For the text-containing cell, return its midpoint in (x, y) coordinate format. 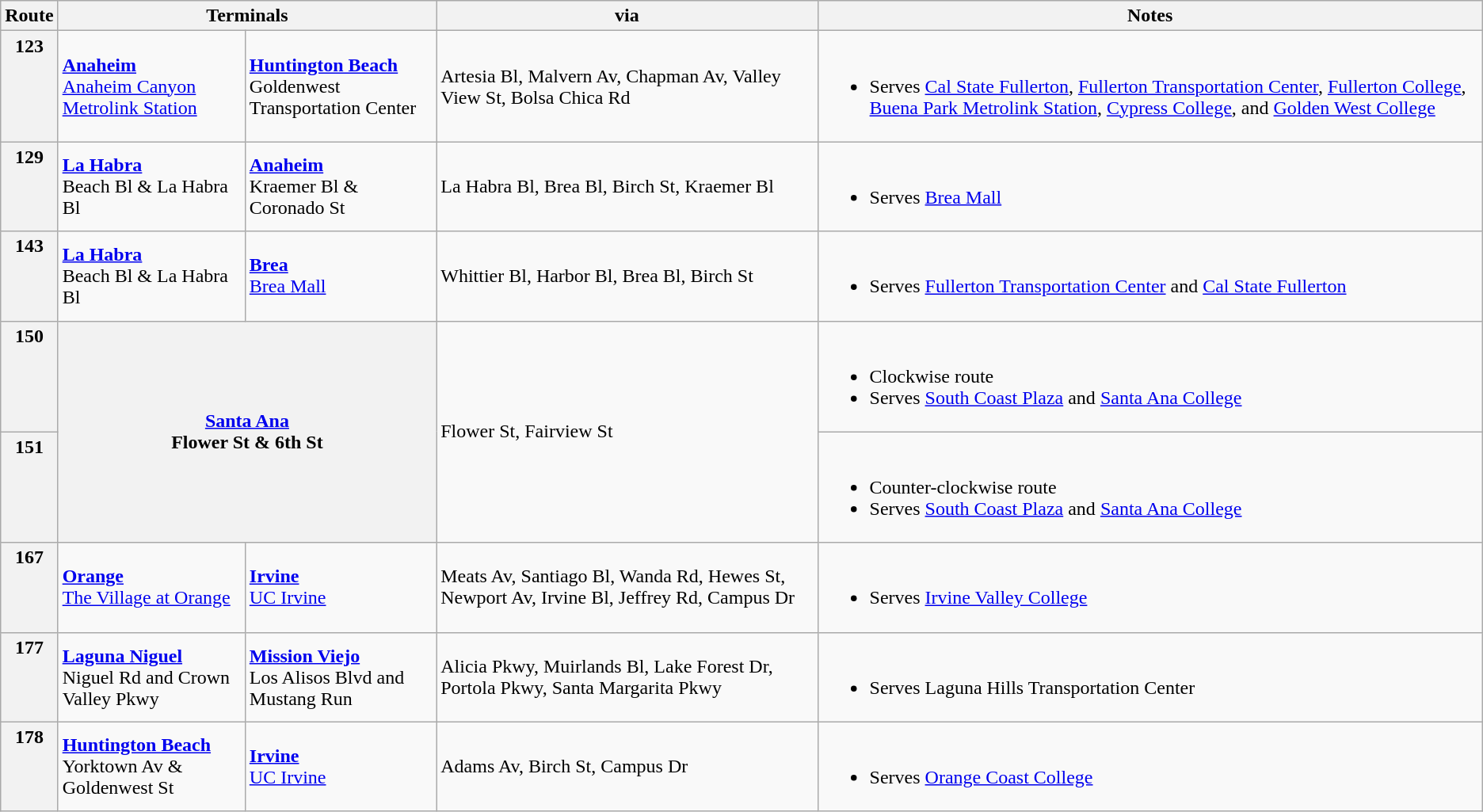
Meats Av, Santiago Bl, Wanda Rd, Hewes St, Newport Av, Irvine Bl, Jeffrey Rd, Campus Dr (627, 588)
178 (29, 767)
BreaBrea Mall (341, 276)
Serves Fullerton Transportation Center and Cal State Fullerton (1150, 276)
Flower St, Fairview St (627, 432)
Clockwise routeServes South Coast Plaza and Santa Ana College (1150, 376)
Adams Av, Birch St, Campus Dr (627, 767)
La Habra Bl, Brea Bl, Birch St, Kraemer Bl (627, 187)
via (627, 16)
Artesia Bl, Malvern Av, Chapman Av, Valley View St, Bolsa Chica Rd (627, 86)
Laguna NiguelNiguel Rd and Crown Valley Pkwy (151, 677)
Serves Brea Mall (1150, 187)
Santa AnaFlower St & 6th St (247, 432)
151 (29, 487)
AnaheimKraemer Bl & Coronado St (341, 187)
OrangeThe Village at Orange (151, 588)
AnaheimAnaheim Canyon Metrolink Station (151, 86)
Serves Laguna Hills Transportation Center (1150, 677)
Counter-clockwise routeServes South Coast Plaza and Santa Ana College (1150, 487)
129 (29, 187)
Serves Irvine Valley College (1150, 588)
Notes (1150, 16)
Huntington BeachYorktown Av & Goldenwest St (151, 767)
167 (29, 588)
Alicia Pkwy, Muirlands Bl, Lake Forest Dr, Portola Pkwy, Santa Margarita Pkwy (627, 677)
123 (29, 86)
177 (29, 677)
143 (29, 276)
150 (29, 376)
Mission ViejoLos Alisos Blvd and Mustang Run (341, 677)
Huntington BeachGoldenwest Transportation Center (341, 86)
Route (29, 16)
Whittier Bl, Harbor Bl, Brea Bl, Birch St (627, 276)
Serves Orange Coast College (1150, 767)
Terminals (247, 16)
